Search for the cell housing the specified text and yield its [x, y] center coordinate. 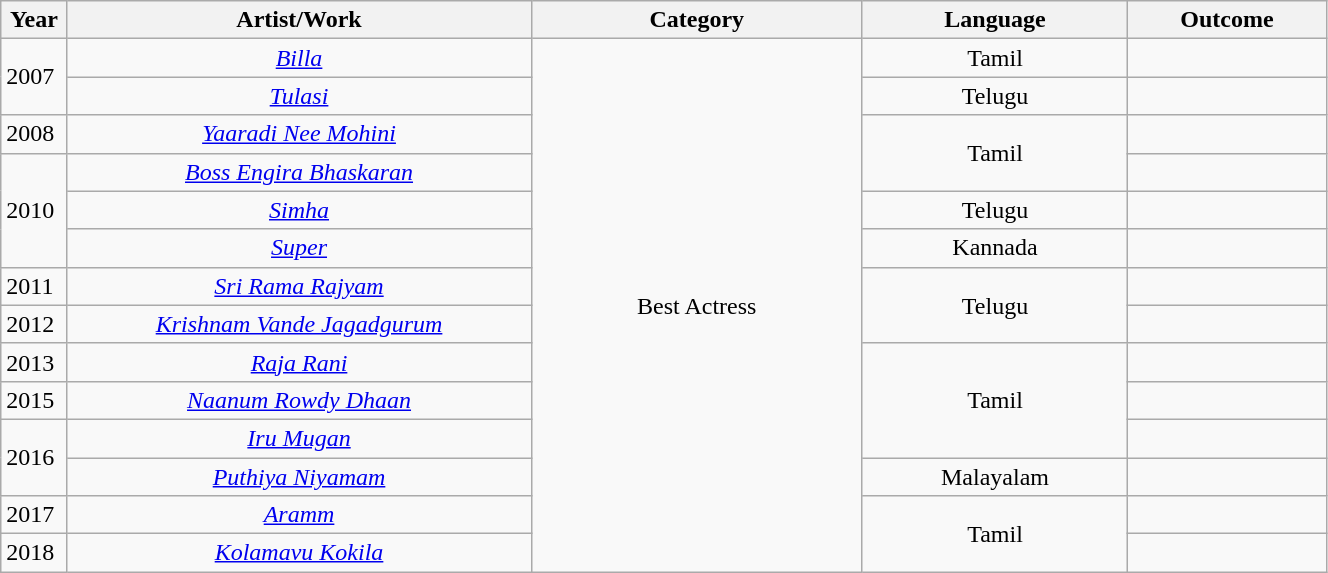
2018 [34, 553]
Category [696, 20]
Malayalam [994, 477]
Simha [299, 210]
Boss Engira Bhaskaran [299, 172]
Krishnam Vande Jagadgurum [299, 324]
Iru Mugan [299, 438]
2013 [34, 362]
Kannada [994, 248]
2012 [34, 324]
2011 [34, 286]
Raja Rani [299, 362]
Kolamavu Kokila [299, 553]
2010 [34, 210]
Billa [299, 58]
Naanum Rowdy Dhaan [299, 400]
Tulasi [299, 96]
Outcome [1228, 20]
Aramm [299, 515]
Artist/Work [299, 20]
2015 [34, 400]
2007 [34, 77]
Year [34, 20]
Language [994, 20]
Sri Rama Rajyam [299, 286]
2016 [34, 457]
Yaaradi Nee Mohini [299, 134]
2008 [34, 134]
2017 [34, 515]
Puthiya Niyamam [299, 477]
Super [299, 248]
Best Actress [696, 306]
